Provide the [X, Y] coordinate of the cell's center where the given text is located.  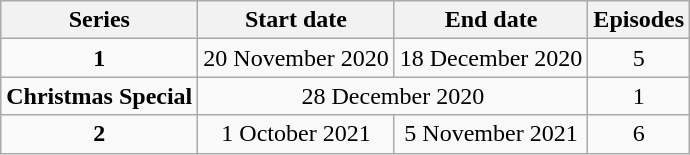
5 [639, 58]
End date [491, 20]
5 November 2021 [491, 134]
Episodes [639, 20]
Christmas Special [100, 96]
Series [100, 20]
6 [639, 134]
18 December 2020 [491, 58]
28 December 2020 [393, 96]
20 November 2020 [296, 58]
2 [100, 134]
1 October 2021 [296, 134]
Start date [296, 20]
